From the cell containing the given text, extract its center point as [x, y] coordinate. 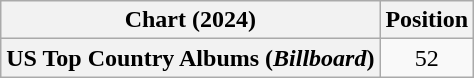
52 [427, 58]
Chart (2024) [190, 20]
Position [427, 20]
US Top Country Albums (Billboard) [190, 58]
